Find where the given text appears and provide that cell's center as (X, Y) coordinate. 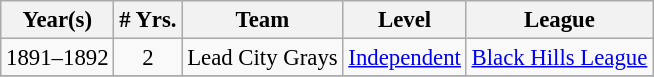
Black Hills League (559, 58)
2 (148, 58)
Lead City Grays (262, 58)
1891–1892 (58, 58)
Level (404, 20)
Team (262, 20)
Year(s) (58, 20)
# Yrs. (148, 20)
League (559, 20)
Independent (404, 58)
